Search for the cell housing the specified text and yield its [X, Y] center coordinate. 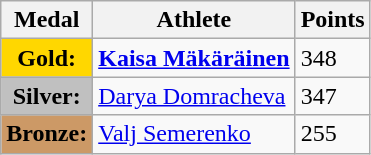
Bronze: [47, 134]
Points [332, 20]
347 [332, 96]
Darya Domracheva [194, 96]
Athlete [194, 20]
348 [332, 58]
255 [332, 134]
Valj Semerenko [194, 134]
Gold: [47, 58]
Kaisa Mäkäräinen [194, 58]
Silver: [47, 96]
Medal [47, 20]
